Output the (X, Y) coordinate of the center of the cell containing the given text.  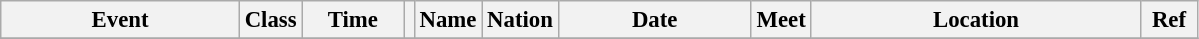
Nation (520, 20)
Date (654, 20)
Name (448, 20)
Meet (781, 20)
Location (976, 20)
Ref (1169, 20)
Time (353, 20)
Event (120, 20)
Class (270, 20)
